Return the (X, Y) coordinate for the center point of the cell that contains the specified text.  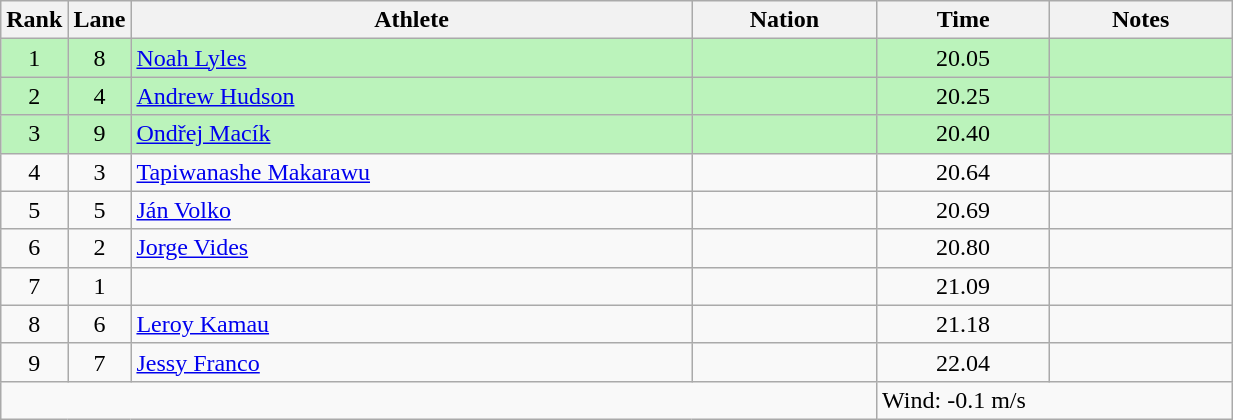
Andrew Hudson (412, 96)
Rank (34, 20)
Athlete (412, 20)
20.05 (964, 58)
Ondřej Macík (412, 134)
22.04 (964, 362)
Ján Volko (412, 210)
Leroy Kamau (412, 324)
20.69 (964, 210)
Time (964, 20)
Lane (100, 20)
20.64 (964, 172)
21.18 (964, 324)
Notes (1141, 20)
Tapiwanashe Makarawu (412, 172)
Wind: -0.1 m/s (1054, 400)
Noah Lyles (412, 58)
Jessy Franco (412, 362)
Jorge Vides (412, 248)
20.25 (964, 96)
Nation (784, 20)
20.80 (964, 248)
20.40 (964, 134)
21.09 (964, 286)
